Find where the given text appears and provide that cell's center as (x, y) coordinate. 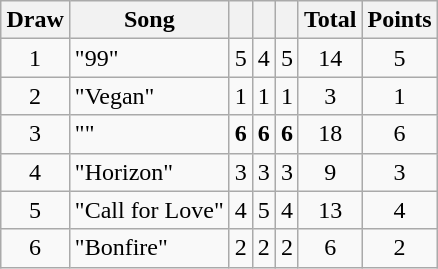
"" (149, 134)
13 (330, 210)
14 (330, 58)
"Horizon" (149, 172)
"99" (149, 58)
18 (330, 134)
"Bonfire" (149, 248)
Draw (35, 20)
"Call for Love" (149, 210)
Points (400, 20)
Total (330, 20)
9 (330, 172)
Song (149, 20)
"Vegan" (149, 96)
